For the text-containing cell, return its midpoint in [x, y] coordinate format. 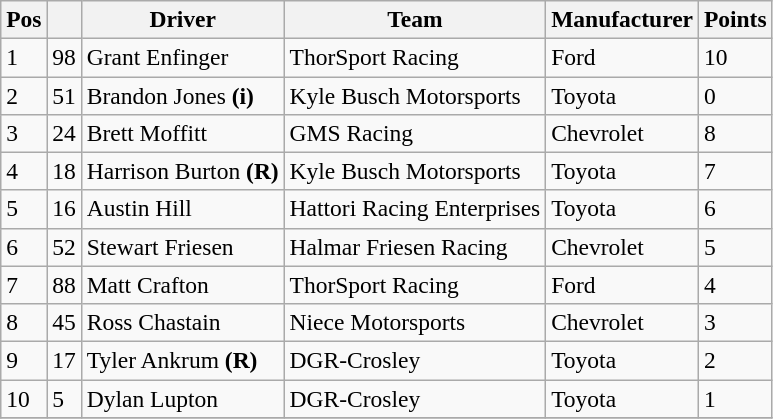
Points [735, 19]
Niece Motorsports [415, 322]
Team [415, 19]
Grant Enfinger [182, 57]
0 [735, 95]
Tyler Ankrum (R) [182, 360]
45 [64, 322]
Brandon Jones (i) [182, 95]
Austin Hill [182, 209]
98 [64, 57]
GMS Racing [415, 133]
16 [64, 209]
88 [64, 285]
Driver [182, 19]
51 [64, 95]
Hattori Racing Enterprises [415, 209]
Dylan Lupton [182, 398]
Halmar Friesen Racing [415, 247]
Pos [24, 19]
17 [64, 360]
24 [64, 133]
52 [64, 247]
Brett Moffitt [182, 133]
Ross Chastain [182, 322]
Manufacturer [622, 19]
Harrison Burton (R) [182, 171]
18 [64, 171]
Stewart Friesen [182, 247]
9 [24, 360]
Matt Crafton [182, 285]
